For the text-containing cell, return its midpoint in [X, Y] coordinate format. 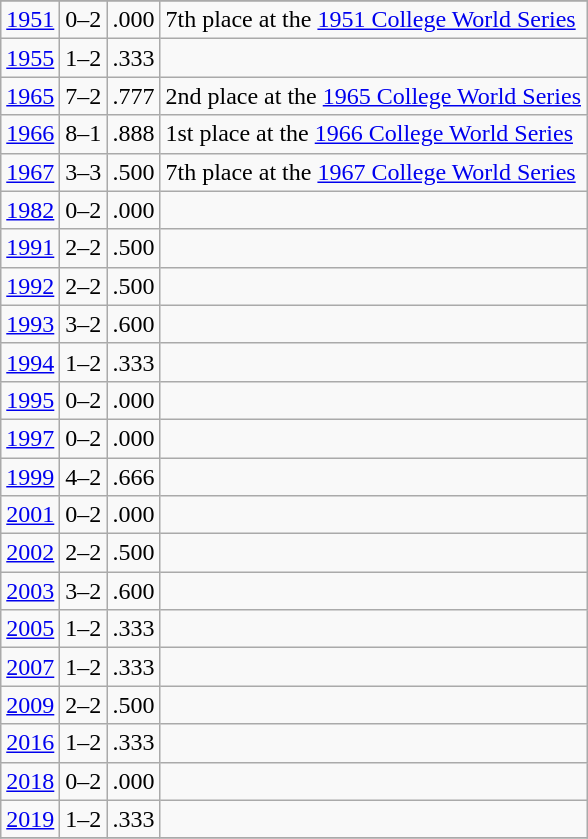
2003 [30, 591]
2016 [30, 743]
.888 [134, 134]
1955 [30, 58]
2nd place at the 1965 College World Series [374, 96]
3–3 [84, 172]
4–2 [84, 477]
1967 [30, 172]
1995 [30, 400]
2005 [30, 629]
2018 [30, 781]
1991 [30, 248]
2007 [30, 667]
1999 [30, 477]
2001 [30, 515]
1994 [30, 362]
.777 [134, 96]
2009 [30, 705]
1965 [30, 96]
2019 [30, 819]
7–2 [84, 96]
7th place at the 1951 College World Series [374, 20]
1997 [30, 438]
1992 [30, 286]
7th place at the 1967 College World Series [374, 172]
1951 [30, 20]
1982 [30, 210]
1993 [30, 324]
1st place at the 1966 College World Series [374, 134]
1966 [30, 134]
.666 [134, 477]
2002 [30, 553]
8–1 [84, 134]
